Detect which cell encompasses the target text, then output its [x, y] center coordinate. 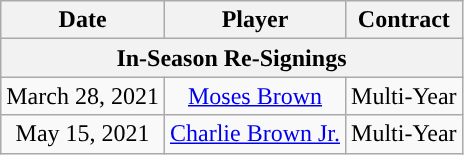
May 15, 2021 [83, 134]
In-Season Re-Signings [232, 58]
Player [254, 20]
Moses Brown [254, 96]
Contract [404, 20]
Date [83, 20]
Charlie Brown Jr. [254, 134]
March 28, 2021 [83, 96]
